Detect which cell encompasses the target text, then output its [X, Y] center coordinate. 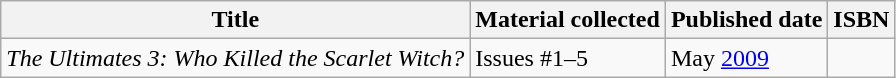
Issues #1–5 [568, 58]
Title [236, 20]
Material collected [568, 20]
The Ultimates 3: Who Killed the Scarlet Witch? [236, 58]
May 2009 [746, 58]
Published date [746, 20]
ISBN [862, 20]
